Scan for the cell matching the given text and deliver its [X, Y] coordinate at center. 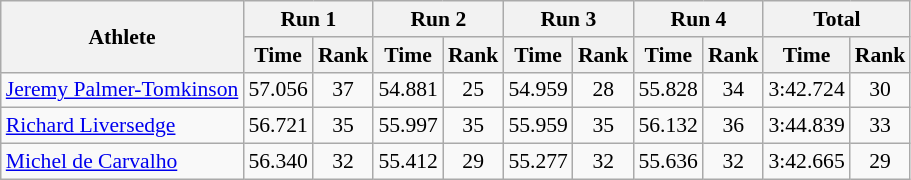
56.132 [668, 126]
54.959 [538, 90]
Run 1 [308, 19]
55.828 [668, 90]
Total [836, 19]
55.959 [538, 126]
33 [880, 126]
56.340 [278, 162]
34 [734, 90]
Michel de Carvalho [122, 162]
25 [474, 90]
55.997 [408, 126]
Athlete [122, 36]
Jeremy Palmer-Tomkinson [122, 90]
55.412 [408, 162]
28 [604, 90]
37 [344, 90]
54.881 [408, 90]
3:44.839 [806, 126]
30 [880, 90]
36 [734, 126]
57.056 [278, 90]
55.636 [668, 162]
3:42.724 [806, 90]
56.721 [278, 126]
Run 2 [438, 19]
Run 3 [568, 19]
Richard Liversedge [122, 126]
55.277 [538, 162]
Run 4 [698, 19]
3:42.665 [806, 162]
